Capture the cell that displays the provided text and extract its [X, Y] central coordinate. 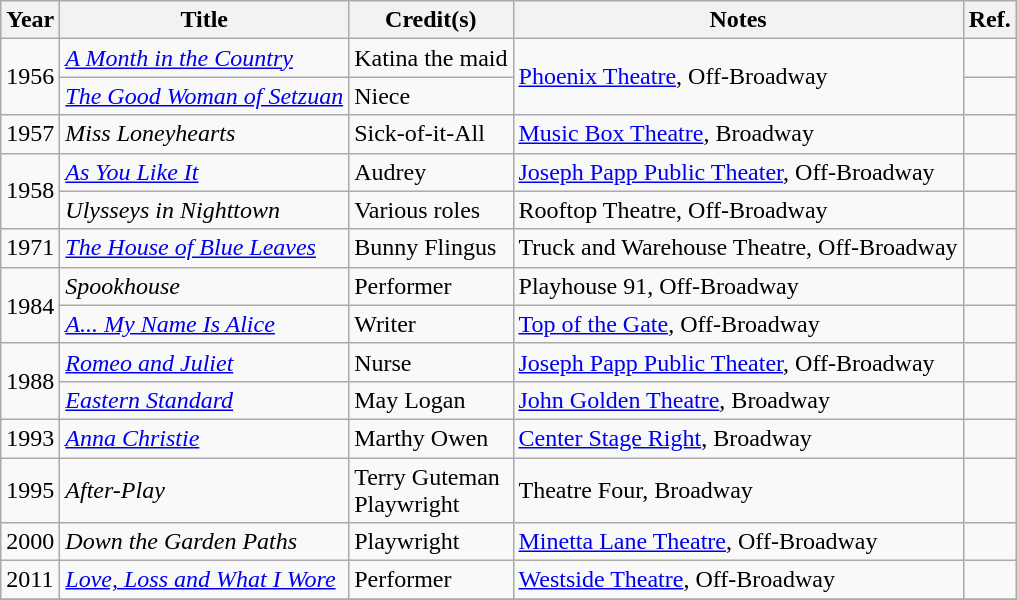
Westside Theatre, Off-Broadway [738, 580]
Theatre Four, Broadway [738, 490]
Audrey [431, 172]
Eastern Standard [204, 400]
The House of Blue Leaves [204, 248]
Writer [431, 324]
Top of the Gate, Off-Broadway [738, 324]
Ref. [990, 20]
Marthy Owen [431, 438]
Minetta Lane Theatre, Off-Broadway [738, 542]
Notes [738, 20]
Playhouse 91, Off-Broadway [738, 286]
Truck and Warehouse Theatre, Off-Broadway [738, 248]
Center Stage Right, Broadway [738, 438]
Playwright [431, 542]
Miss Loneyhearts [204, 134]
As You Like It [204, 172]
Credit(s) [431, 20]
The Good Woman of Setzuan [204, 96]
Ulysseys in Nighttown [204, 210]
Rooftop Theatre, Off-Broadway [738, 210]
1958 [30, 191]
Romeo and Juliet [204, 362]
Niece [431, 96]
2000 [30, 542]
Title [204, 20]
May Logan [431, 400]
1988 [30, 381]
Spookhouse [204, 286]
1956 [30, 77]
After-Play [204, 490]
1995 [30, 490]
Year [30, 20]
Sick-of-it-All [431, 134]
2011 [30, 580]
Down the Garden Paths [204, 542]
Music Box Theatre, Broadway [738, 134]
A Month in the Country [204, 58]
Phoenix Theatre, Off-Broadway [738, 77]
Anna Christie [204, 438]
Various roles [431, 210]
Nurse [431, 362]
A... My Name Is Alice [204, 324]
Terry Guteman Playwright [431, 490]
1984 [30, 305]
Love, Loss and What I Wore [204, 580]
1971 [30, 248]
Bunny Flingus [431, 248]
1993 [30, 438]
John Golden Theatre, Broadway [738, 400]
Katina the maid [431, 58]
1957 [30, 134]
